Locate the cell with the specified text and output its (x, y) center coordinate. 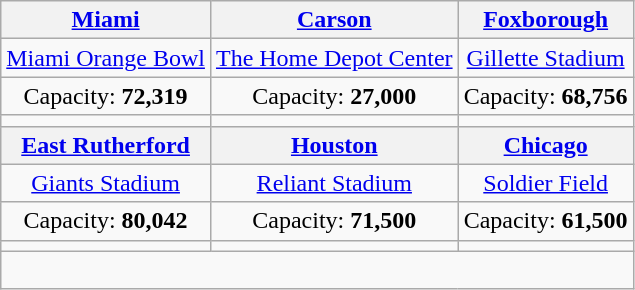
Soldier Field (546, 183)
Gillette Stadium (546, 58)
Chicago (546, 145)
Capacity: 27,000 (334, 96)
Reliant Stadium (334, 183)
Miami (106, 20)
The Home Depot Center (334, 58)
East Rutherford (106, 145)
Capacity: 80,042 (106, 221)
Capacity: 72,319 (106, 96)
Houston (334, 145)
Capacity: 71,500 (334, 221)
Capacity: 61,500 (546, 221)
Miami Orange Bowl (106, 58)
Foxborough (546, 20)
Giants Stadium (106, 183)
Carson (334, 20)
Capacity: 68,756 (546, 96)
